Locate the cell with the specified text and output its (X, Y) center coordinate. 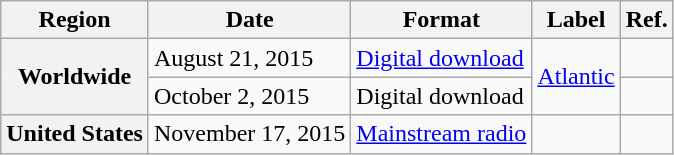
Ref. (646, 20)
United States (75, 134)
Mainstream radio (442, 134)
Region (75, 20)
November 17, 2015 (249, 134)
October 2, 2015 (249, 96)
Atlantic (576, 77)
Date (249, 20)
Format (442, 20)
August 21, 2015 (249, 58)
Label (576, 20)
Worldwide (75, 77)
